Find where the given text appears and provide that cell's center as (x, y) coordinate. 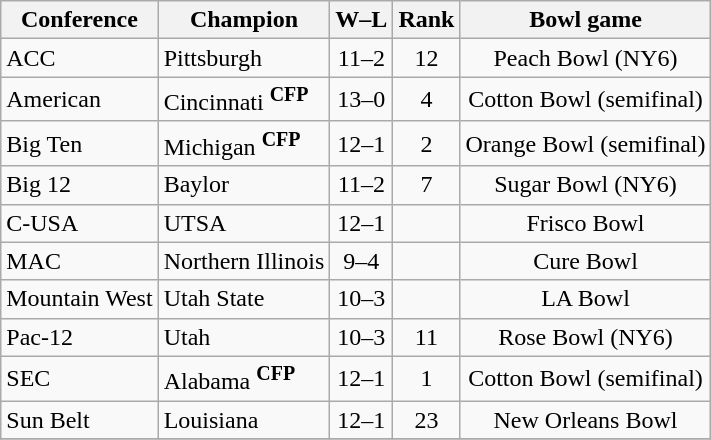
Mountain West (80, 299)
Utah (244, 337)
Sun Belt (80, 420)
13–0 (362, 100)
2 (426, 144)
9–4 (362, 261)
11 (426, 337)
Louisiana (244, 420)
Bowl game (586, 20)
ACC (80, 58)
American (80, 100)
Utah State (244, 299)
Alabama CFP (244, 378)
12 (426, 58)
Rose Bowl (NY6) (586, 337)
1 (426, 378)
Northern Illinois (244, 261)
MAC (80, 261)
Conference (80, 20)
4 (426, 100)
Baylor (244, 185)
Orange Bowl (semifinal) (586, 144)
Sugar Bowl (NY6) (586, 185)
Big Ten (80, 144)
W–L (362, 20)
LA Bowl (586, 299)
Cure Bowl (586, 261)
Rank (426, 20)
Big 12 (80, 185)
C-USA (80, 223)
Frisco Bowl (586, 223)
Pac-12 (80, 337)
Pittsburgh (244, 58)
SEC (80, 378)
New Orleans Bowl (586, 420)
Champion (244, 20)
Peach Bowl (NY6) (586, 58)
7 (426, 185)
23 (426, 420)
Cincinnati CFP (244, 100)
UTSA (244, 223)
Michigan CFP (244, 144)
